Capture the cell that displays the provided text and extract its (X, Y) central coordinate. 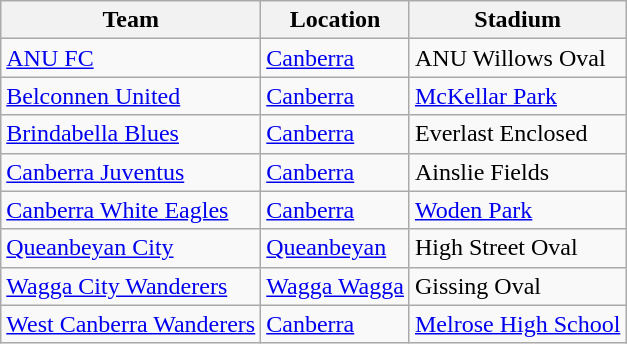
Wagga City Wanderers (131, 286)
Melrose High School (517, 324)
ANU Willows Oval (517, 58)
Woden Park (517, 210)
Team (131, 20)
Location (336, 20)
Stadium (517, 20)
Gissing Oval (517, 286)
Queanbeyan (336, 248)
West Canberra Wanderers (131, 324)
Everlast Enclosed (517, 134)
Brindabella Blues (131, 134)
Ainslie Fields (517, 172)
Wagga Wagga (336, 286)
McKellar Park (517, 96)
High Street Oval (517, 248)
Canberra Juventus (131, 172)
ANU FC (131, 58)
Canberra White Eagles (131, 210)
Belconnen United (131, 96)
Queanbeyan City (131, 248)
